Identify which cell holds the provided text, then report its (X, Y) central coordinate. 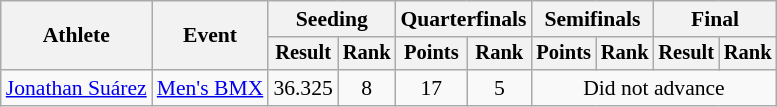
Men's BMX (210, 88)
17 (431, 88)
Final (714, 19)
Event (210, 36)
Did not advance (654, 88)
5 (499, 88)
Jonathan Suárez (76, 88)
Semifinals (592, 19)
Seeding (332, 19)
8 (367, 88)
36.325 (302, 88)
Athlete (76, 36)
Quarterfinals (463, 19)
